From the cell containing the given text, extract its center point as [X, Y] coordinate. 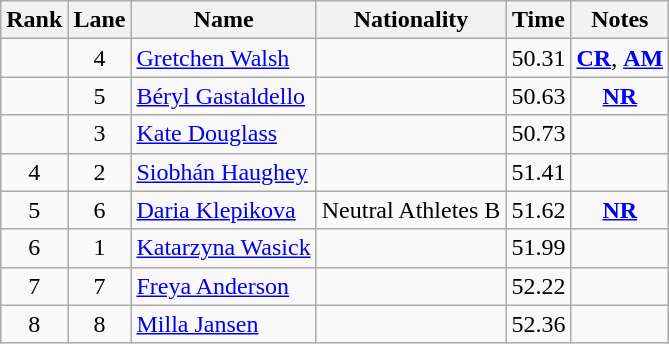
Katarzyna Wasick [224, 248]
Béryl Gastaldello [224, 96]
50.73 [538, 134]
Rank [34, 20]
Daria Klepikova [224, 210]
2 [100, 172]
Nationality [411, 20]
3 [100, 134]
52.36 [538, 324]
51.99 [538, 248]
51.41 [538, 172]
52.22 [538, 286]
CR, AM [620, 58]
Kate Douglass [224, 134]
50.63 [538, 96]
Gretchen Walsh [224, 58]
Milla Jansen [224, 324]
Freya Anderson [224, 286]
50.31 [538, 58]
1 [100, 248]
Siobhán Haughey [224, 172]
Name [224, 20]
Neutral Athletes B [411, 210]
Time [538, 20]
Lane [100, 20]
Notes [620, 20]
51.62 [538, 210]
